Provide the [X, Y] coordinate of the cell's center where the given text is located.  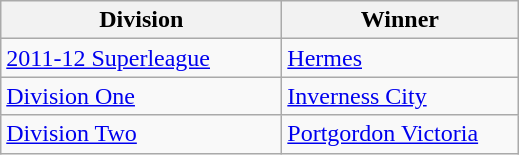
Winner [400, 20]
Portgordon Victoria [400, 134]
Division [142, 20]
Division One [142, 96]
2011-12 Superleague [142, 58]
Division Two [142, 134]
Hermes [400, 58]
Inverness City [400, 96]
